Output the [x, y] coordinate of the center of the cell containing the given text.  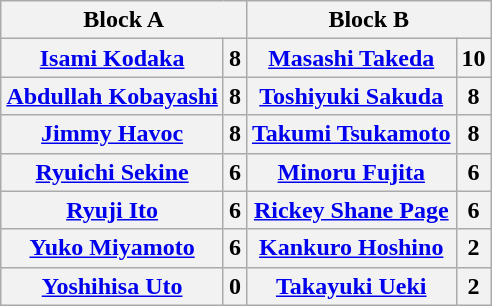
Abdullah Kobayashi [112, 96]
Ryuji Ito [112, 210]
Block A [124, 20]
Takayuki Ueki [351, 286]
Yoshihisa Uto [112, 286]
0 [234, 286]
10 [474, 58]
Toshiyuki Sakuda [351, 96]
Takumi Tsukamoto [351, 134]
Minoru Fujita [351, 172]
Jimmy Havoc [112, 134]
Masashi Takeda [351, 58]
Isami Kodaka [112, 58]
Block B [368, 20]
Rickey Shane Page [351, 210]
Kankuro Hoshino [351, 248]
Ryuichi Sekine [112, 172]
Yuko Miyamoto [112, 248]
